Provide the (x, y) coordinate of the cell's center where the given text is located.  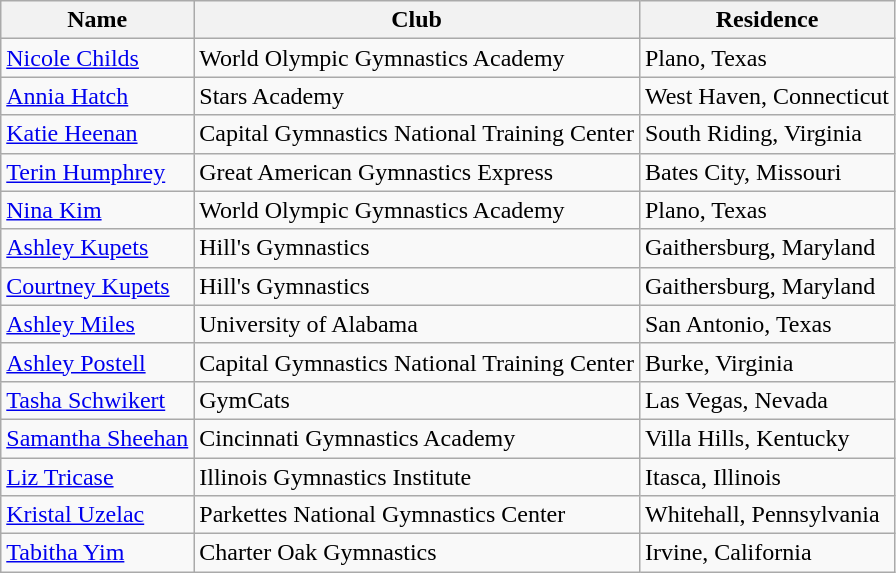
West Haven, Connecticut (766, 96)
Irvine, California (766, 553)
Liz Tricase (98, 477)
Samantha Sheehan (98, 438)
Charter Oak Gymnastics (417, 553)
Name (98, 20)
Residence (766, 20)
Katie Heenan (98, 134)
Burke, Virginia (766, 362)
GymCats (417, 400)
South Riding, Virginia (766, 134)
Ashley Kupets (98, 248)
Tasha Schwikert (98, 400)
Cincinnati Gymnastics Academy (417, 438)
Courtney Kupets (98, 286)
Villa Hills, Kentucky (766, 438)
Bates City, Missouri (766, 172)
Ashley Miles (98, 324)
Annia Hatch (98, 96)
Las Vegas, Nevada (766, 400)
San Antonio, Texas (766, 324)
Parkettes National Gymnastics Center (417, 515)
Terin Humphrey (98, 172)
Stars Academy (417, 96)
Ashley Postell (98, 362)
Club (417, 20)
Whitehall, Pennsylvania (766, 515)
Itasca, Illinois (766, 477)
Nina Kim (98, 210)
University of Alabama (417, 324)
Kristal Uzelac (98, 515)
Great American Gymnastics Express (417, 172)
Tabitha Yim (98, 553)
Illinois Gymnastics Institute (417, 477)
Nicole Childs (98, 58)
